Detect which cell encompasses the target text, then output its (x, y) center coordinate. 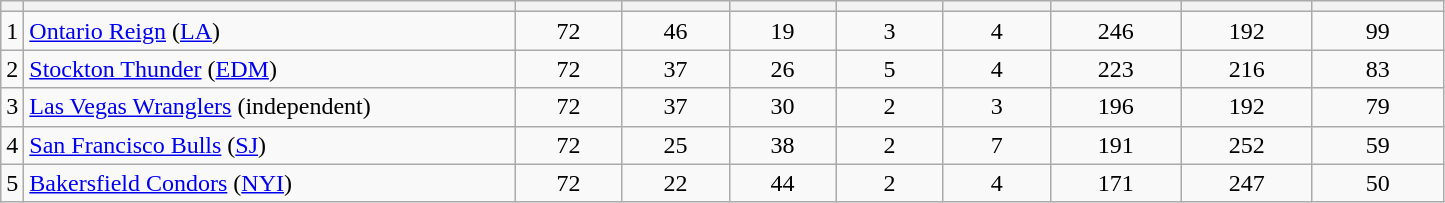
Ontario Reign (LA) (270, 31)
59 (1378, 145)
83 (1378, 69)
Bakersfield Condors (NYI) (270, 183)
79 (1378, 107)
Stockton Thunder (EDM) (270, 69)
99 (1378, 31)
1 (12, 31)
46 (676, 31)
171 (1116, 183)
22 (676, 183)
44 (782, 183)
191 (1116, 145)
252 (1246, 145)
223 (1116, 69)
19 (782, 31)
50 (1378, 183)
38 (782, 145)
247 (1246, 183)
216 (1246, 69)
26 (782, 69)
7 (996, 145)
196 (1116, 107)
San Francisco Bulls (SJ) (270, 145)
Las Vegas Wranglers (independent) (270, 107)
246 (1116, 31)
30 (782, 107)
25 (676, 145)
